Provide the [x, y] coordinate of the cell's center where the given text is located.  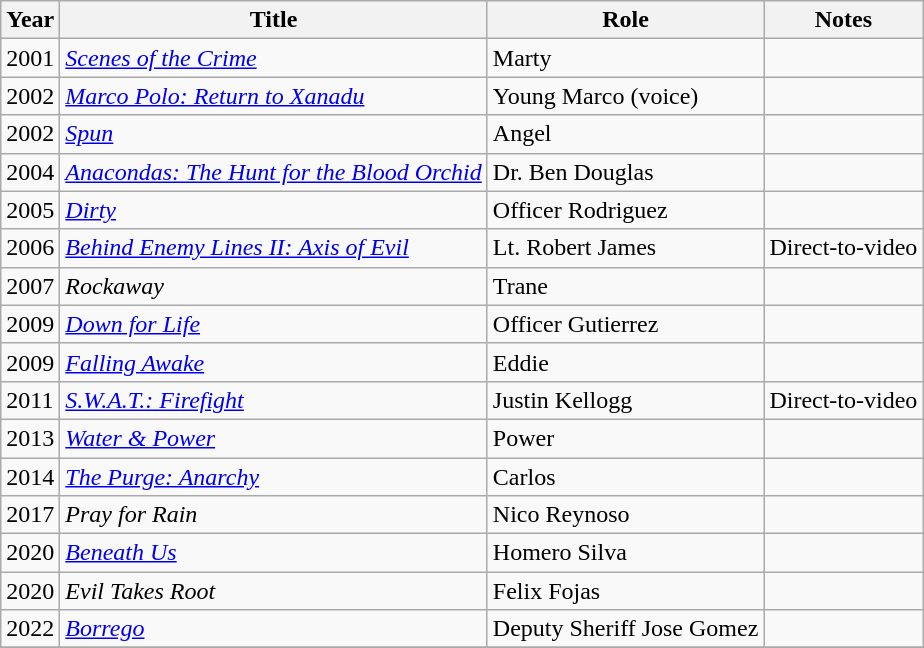
Marty [626, 58]
Anacondas: The Hunt for the Blood Orchid [274, 172]
Felix Fojas [626, 591]
Officer Rodriguez [626, 210]
Homero Silva [626, 553]
Power [626, 438]
Title [274, 20]
Dirty [274, 210]
2001 [30, 58]
Scenes of the Crime [274, 58]
2005 [30, 210]
Beneath Us [274, 553]
2006 [30, 248]
Dr. Ben Douglas [626, 172]
2007 [30, 286]
Evil Takes Root [274, 591]
Justin Kellogg [626, 400]
2017 [30, 515]
Year [30, 20]
S.W.A.T.: Firefight [274, 400]
Marco Polo: Return to Xanadu [274, 96]
Angel [626, 134]
Carlos [626, 477]
The Purge: Anarchy [274, 477]
Notes [844, 20]
2011 [30, 400]
Down for Life [274, 324]
2004 [30, 172]
Officer Gutierrez [626, 324]
Lt. Robert James [626, 248]
Pray for Rain [274, 515]
2022 [30, 629]
Nico Reynoso [626, 515]
Young Marco (voice) [626, 96]
Borrego [274, 629]
2014 [30, 477]
Rockaway [274, 286]
Role [626, 20]
Eddie [626, 362]
2013 [30, 438]
Deputy Sheriff Jose Gomez [626, 629]
Spun [274, 134]
Falling Awake [274, 362]
Water & Power [274, 438]
Trane [626, 286]
Behind Enemy Lines II: Axis of Evil [274, 248]
